Return (X, Y) of the center of cell containing provided text 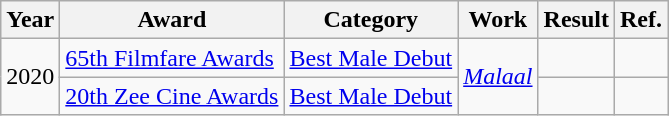
Year (30, 20)
Work (498, 20)
Category (371, 20)
65th Filmfare Awards (172, 58)
Ref. (640, 20)
Award (172, 20)
2020 (30, 77)
Malaal (498, 77)
20th Zee Cine Awards (172, 96)
Result (576, 20)
